Identify which cell holds the provided text, then report its (x, y) central coordinate. 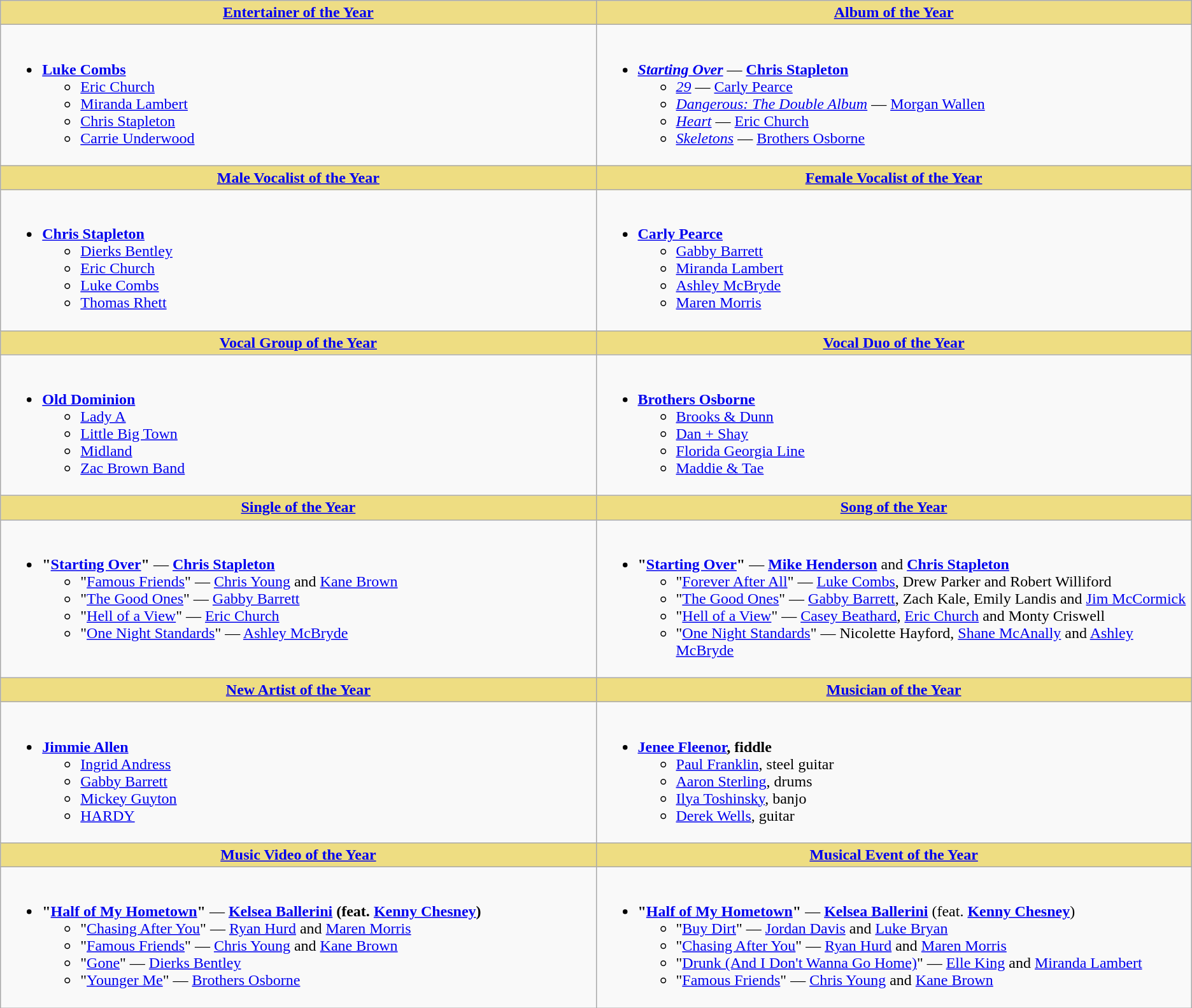
Brothers OsborneBrooks & DunnDan + ShayFlorida Georgia LineMaddie & Tae (894, 425)
Carly PearceGabby BarrettMiranda LambertAshley McBrydeMaren Morris (894, 260)
Male Vocalist of the Year (298, 178)
New Artist of the Year (298, 690)
Vocal Group of the Year (298, 343)
Single of the Year (298, 508)
Old DominionLady ALittle Big TownMidlandZac Brown Band (298, 425)
Vocal Duo of the Year (894, 343)
Luke CombsEric ChurchMiranda LambertChris StapletonCarrie Underwood (298, 96)
Chris StapletonDierks BentleyEric ChurchLuke CombsThomas Rhett (298, 260)
Music Video of the Year (298, 855)
Female Vocalist of the Year (894, 178)
Jenee Fleenor, fiddlePaul Franklin, steel guitarAaron Sterling, drumsIlya Toshinsky, banjoDerek Wells, guitar (894, 772)
Musician of the Year (894, 690)
Starting Over — Chris Stapleton29 — Carly PearceDangerous: The Double Album — Morgan WallenHeart — Eric ChurchSkeletons — Brothers Osborne (894, 96)
Album of the Year (894, 13)
Song of the Year (894, 508)
Jimmie AllenIngrid AndressGabby BarrettMickey GuytonHARDY (298, 772)
Entertainer of the Year (298, 13)
Musical Event of the Year (894, 855)
